Extract the [X, Y] coordinate from the center of the cell holding the provided text.  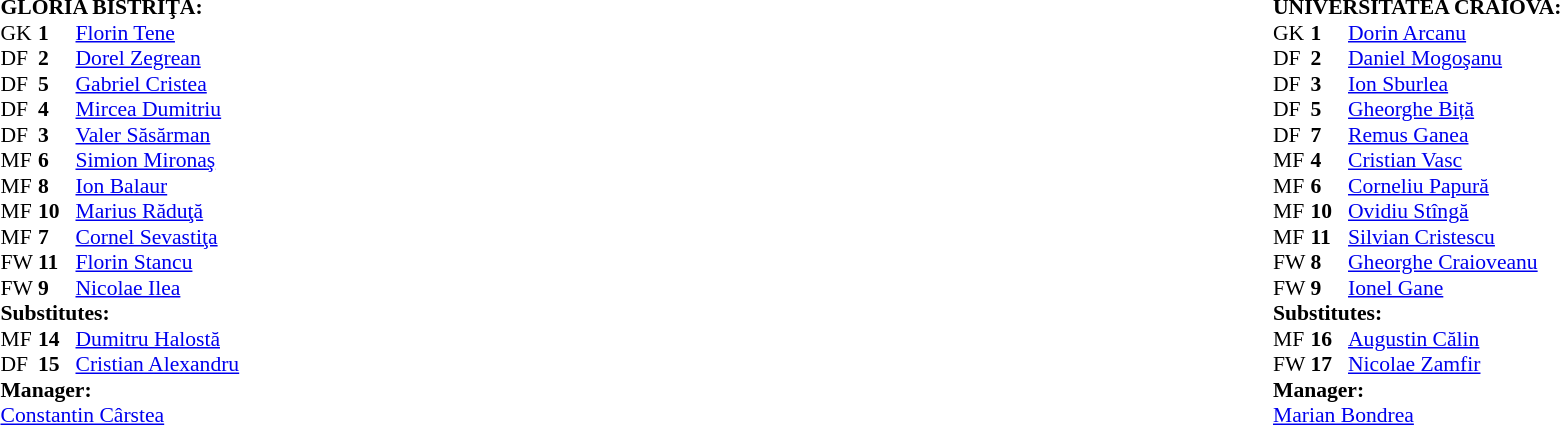
Dumitru Halostă [158, 339]
16 [1330, 339]
Valer Săsărman [158, 135]
Ion Balaur [158, 186]
17 [1330, 365]
Gabriel Cristea [158, 84]
Manager: [120, 390]
Substitutes: [120, 313]
15 [57, 365]
Mircea Dumitriu [158, 109]
Florin Stancu [158, 263]
Cristian Alexandru [158, 365]
Simion Mironaş [158, 161]
Florin Tene [158, 33]
Cornel Sevastiţa [158, 237]
Marius Răduţă [158, 211]
14 [57, 339]
Dorel Zegrean [158, 59]
Nicolae Ilea [158, 288]
